Scan for the cell matching the given text and deliver its (x, y) coordinate at center. 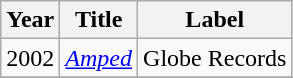
Year (30, 20)
Title (99, 20)
2002 (30, 58)
Amped (99, 58)
Globe Records (215, 58)
Label (215, 20)
